Locate the cell with the specified text and output its [x, y] center coordinate. 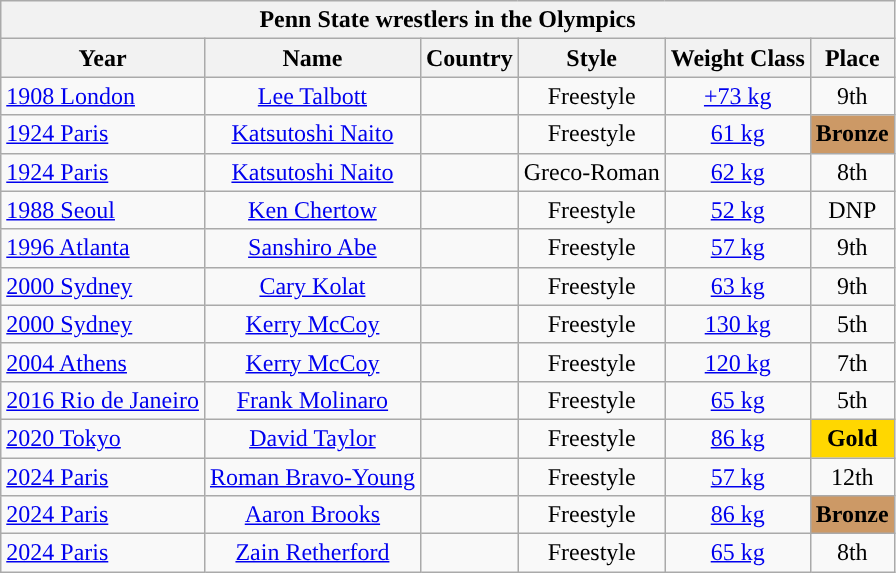
Cary Kolat [312, 286]
David Taylor [312, 438]
2016 Rio de Janeiro [103, 400]
DNP [852, 210]
Year [103, 58]
2004 Athens [103, 362]
Aaron Brooks [312, 515]
Name [312, 58]
Roman Bravo-Young [312, 477]
1988 Seoul [103, 210]
130 kg [738, 324]
Lee Talbott [312, 96]
Style [592, 58]
Zain Retherford [312, 553]
Penn State wrestlers in the Olympics [448, 20]
52 kg [738, 210]
Gold [852, 438]
1908 London [103, 96]
Ken Chertow [312, 210]
63 kg [738, 286]
12th [852, 477]
2020 Tokyo [103, 438]
+73 kg [738, 96]
62 kg [738, 172]
Frank Molinaro [312, 400]
Sanshiro Abe [312, 248]
1996 Atlanta [103, 248]
61 kg [738, 134]
Greco-Roman [592, 172]
Weight Class [738, 58]
Place [852, 58]
Country [469, 58]
120 kg [738, 362]
7th [852, 362]
